Output the [x, y] coordinate of the center of the cell containing the given text.  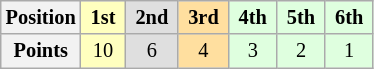
3rd [203, 17]
6th [349, 17]
4th [253, 17]
1 [349, 51]
6 [152, 51]
3 [253, 51]
Points [41, 51]
2 [301, 51]
1st [104, 17]
4 [203, 51]
Position [41, 17]
10 [104, 51]
2nd [152, 17]
5th [301, 17]
